For the text-containing cell, return its midpoint in [x, y] coordinate format. 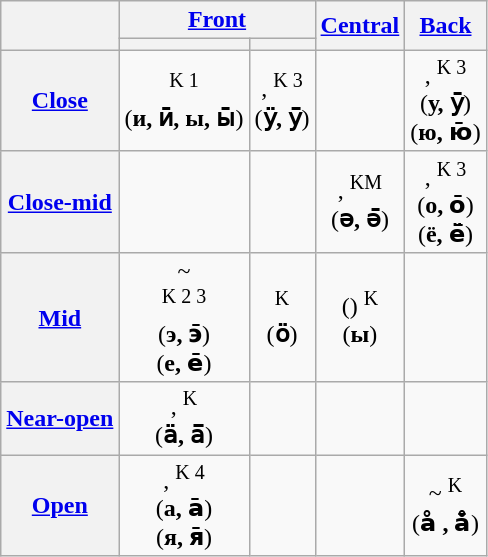
, K(ӓ, ӓ̄) [184, 418]
Near-open [60, 418]
Front [217, 20]
K 1 (и, ӣ, ы, ы̄) [184, 101]
Close-mid [60, 202]
~ K (а̊ , а̊̄) [446, 506]
, K 4 (а, а̄)(я, я̄) [184, 506]
() K (ы) [360, 318]
, KM (ә, ә̄) [360, 202]
Close [60, 101]
Back [446, 26]
K (ӧ) [282, 318]
Mid [60, 318]
Central [360, 26]
, K 3 (у, ӯ)(ю, ю̄) [446, 101]
, K 3 (о, о̄)(ё, ё̄) [446, 202]
, K 3 (ӱ, ӱ̄) [282, 101]
Open [60, 506]
~ K 2 3 (э, э̄)(е, е̄) [184, 318]
